Detect which cell encompasses the target text, then output its (X, Y) center coordinate. 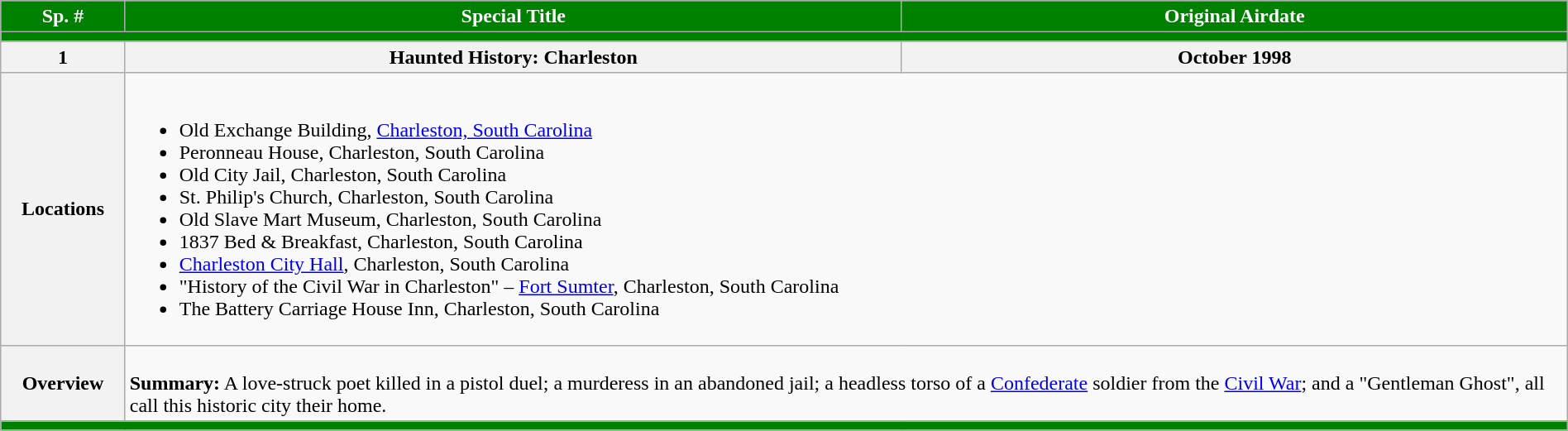
Original Airdate (1234, 17)
Special Title (513, 17)
October 1998 (1234, 57)
Sp. # (63, 17)
1 (63, 57)
Overview (63, 383)
Locations (63, 208)
Haunted History: Charleston (513, 57)
